For the text-containing cell, return its midpoint in (X, Y) coordinate format. 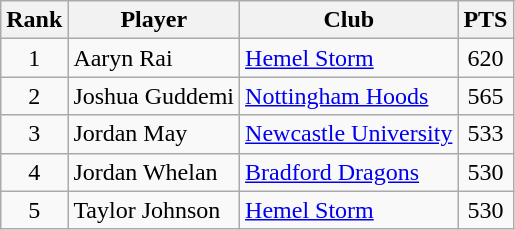
Joshua Guddemi (154, 96)
Taylor Johnson (154, 210)
3 (34, 134)
Newcastle University (349, 134)
2 (34, 96)
Bradford Dragons (349, 172)
1 (34, 58)
Jordan Whelan (154, 172)
Club (349, 20)
5 (34, 210)
Nottingham Hoods (349, 96)
Rank (34, 20)
Player (154, 20)
Jordan May (154, 134)
533 (486, 134)
PTS (486, 20)
620 (486, 58)
Aaryn Rai (154, 58)
565 (486, 96)
4 (34, 172)
